Detect which cell encompasses the target text, then output its (x, y) center coordinate. 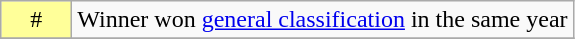
# (36, 20)
Winner won general classification in the same year (322, 20)
